Locate the cell with the specified text and output its (x, y) center coordinate. 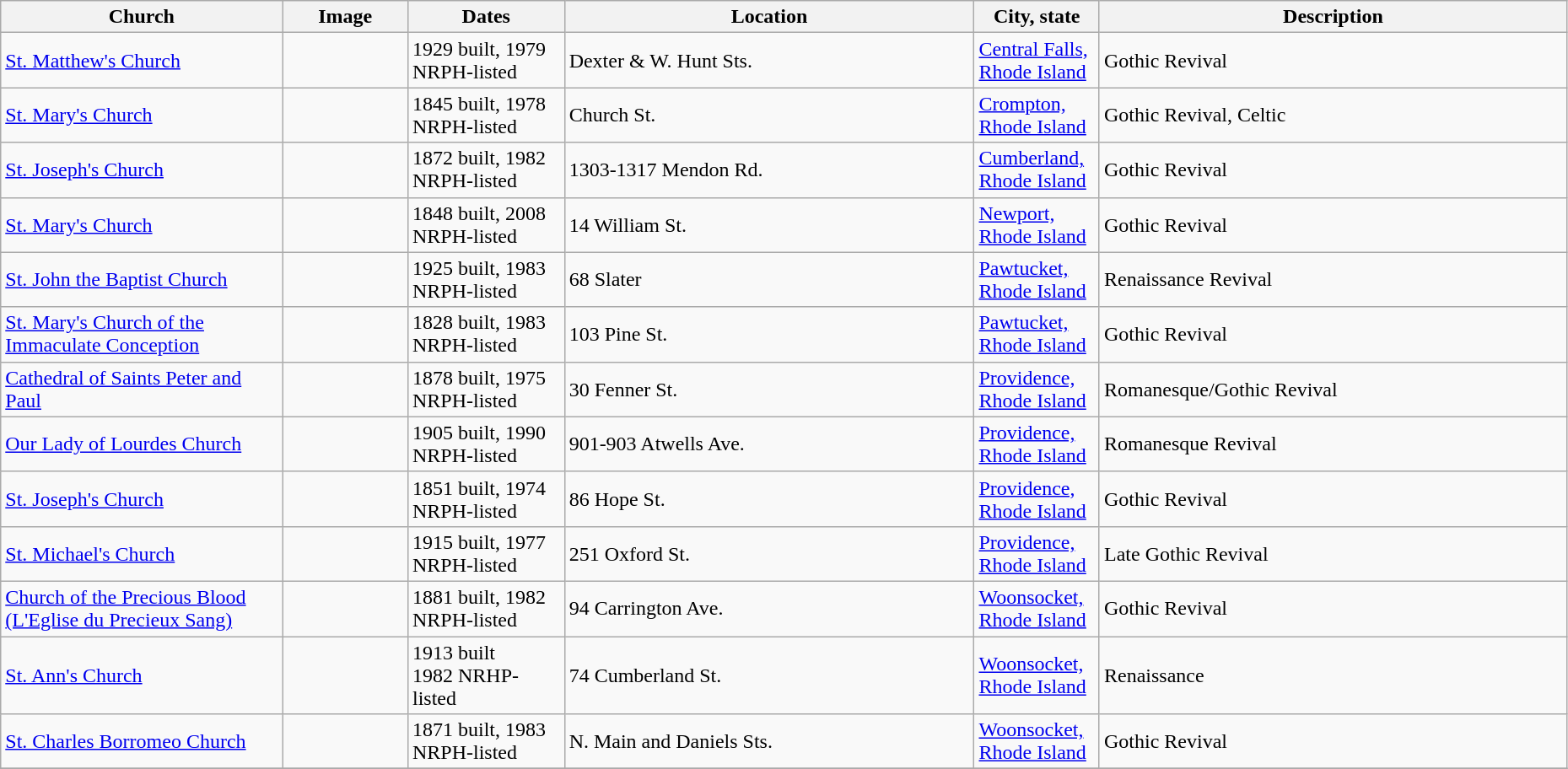
St. John the Baptist Church (142, 280)
Our Lady of Lourdes Church (142, 444)
901-903 Atwells Ave. (769, 444)
Dexter & W. Hunt Sts. (769, 61)
68 Slater (769, 280)
1871 built, 1983 NRPH-listed (486, 742)
1303-1317 Mendon Rd. (769, 170)
Renaissance (1333, 675)
Church St. (769, 115)
St. Ann's Church (142, 675)
1845 built, 1978 NRPH-listed (486, 115)
N. Main and Daniels Sts. (769, 742)
Location (769, 17)
1905 built, 1990 NRPH-listed (486, 444)
103 Pine St. (769, 334)
1851 built, 1974 NRPH-listed (486, 499)
Cathedral of Saints Peter and Paul (142, 390)
74 Cumberland St. (769, 675)
St. Mary's Church of the Immaculate Conception (142, 334)
1881 built, 1982 NRPH-listed (486, 609)
Dates (486, 17)
St. Charles Borromeo Church (142, 742)
Gothic Revival, Celtic (1333, 115)
St. Matthew's Church (142, 61)
Cumberland, Rhode Island (1037, 170)
Central Falls, Rhode Island (1037, 61)
1929 built, 1979 NRPH-listed (486, 61)
Church (142, 17)
Image (346, 17)
Church of the Precious Blood (L'Eglise du Precieux Sang) (142, 609)
1915 built, 1977 NRPH-listed (486, 553)
1913 built1982 NRHP-listed (486, 675)
Description (1333, 17)
Crompton, Rhode Island (1037, 115)
1848 built, 2008 NRPH-listed (486, 224)
Romanesque/Gothic Revival (1333, 390)
1828 built, 1983 NRPH-listed (486, 334)
Renaissance Revival (1333, 280)
Romanesque Revival (1333, 444)
14 William St. (769, 224)
94 Carrington Ave. (769, 609)
251 Oxford St. (769, 553)
St. Michael's Church (142, 553)
86 Hope St. (769, 499)
Newport, Rhode Island (1037, 224)
30 Fenner St. (769, 390)
City, state (1037, 17)
Late Gothic Revival (1333, 553)
1925 built, 1983 NRPH-listed (486, 280)
1878 built, 1975 NRPH-listed (486, 390)
1872 built, 1982 NRPH-listed (486, 170)
